Extract the [x, y] coordinate from the center of the cell holding the provided text.  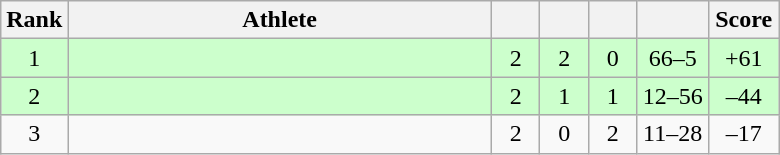
+61 [744, 58]
12–56 [672, 96]
–17 [744, 134]
11–28 [672, 134]
Athlete [280, 20]
3 [34, 134]
66–5 [672, 58]
Score [744, 20]
Rank [34, 20]
–44 [744, 96]
